Capture the cell that displays the provided text and extract its [x, y] central coordinate. 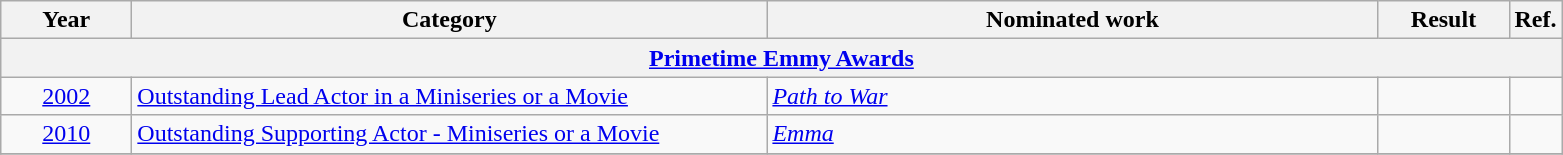
Result [1444, 20]
Year [66, 20]
Outstanding Lead Actor in a Miniseries or a Movie [450, 96]
Path to War [1072, 96]
Outstanding Supporting Actor - Miniseries or a Movie [450, 134]
Emma [1072, 134]
Nominated work [1072, 20]
2010 [66, 134]
2002 [66, 96]
Category [450, 20]
Ref. [1536, 20]
Primetime Emmy Awards [782, 58]
